Search for the cell housing the specified text and yield its [X, Y] center coordinate. 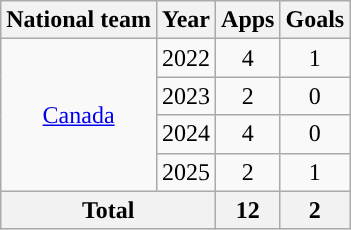
2022 [186, 58]
12 [248, 210]
2023 [186, 96]
Total [108, 210]
National team [79, 20]
Year [186, 20]
2025 [186, 172]
Canada [79, 115]
Apps [248, 20]
Goals [315, 20]
2024 [186, 134]
